Pinpoint the cell where the given text exists, returning its (x, y) midpoint coordinate. 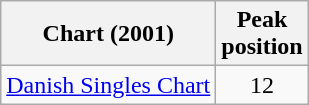
Chart (2001) (108, 34)
12 (262, 85)
Danish Singles Chart (108, 85)
Peakposition (262, 34)
